Extract the (x, y) coordinate from the center of the cell holding the provided text.  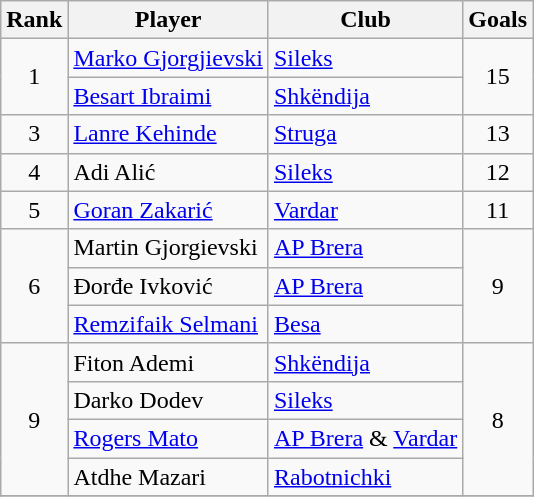
Atdhe Mazari (168, 477)
Besart Ibraimi (168, 96)
Struga (365, 134)
Marko Gjorgjievski (168, 58)
Martin Gjorgievski (168, 248)
Remzifaik Selmani (168, 324)
5 (34, 210)
Vardar (365, 210)
Fiton Ademi (168, 362)
Adi Alić (168, 172)
Rank (34, 20)
Darko Dodev (168, 400)
8 (498, 419)
13 (498, 134)
Player (168, 20)
Rabotnichki (365, 477)
Goals (498, 20)
Club (365, 20)
Đorđe Ivković (168, 286)
11 (498, 210)
1 (34, 77)
15 (498, 77)
Besa (365, 324)
Goran Zakarić (168, 210)
6 (34, 286)
3 (34, 134)
Rogers Mato (168, 438)
4 (34, 172)
12 (498, 172)
AP Brera & Vardar (365, 438)
Lanre Kehinde (168, 134)
